Provide the (X, Y) coordinate of the cell's center where the given text is located.  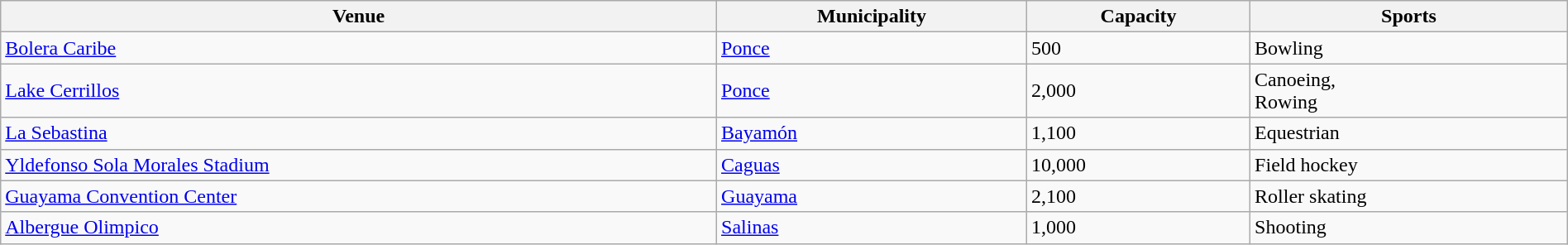
Canoeing, Rowing (1409, 91)
Guayama (872, 196)
Bolera Caribe (359, 48)
2,000 (1139, 91)
Shooting (1409, 228)
2,100 (1139, 196)
1,000 (1139, 228)
10,000 (1139, 165)
Lake Cerrillos (359, 91)
Salinas (872, 228)
La Sebastina (359, 133)
Roller skating (1409, 196)
Sports (1409, 17)
Municipality (872, 17)
Albergue Olimpico (359, 228)
Capacity (1139, 17)
500 (1139, 48)
Bayamón (872, 133)
Equestrian (1409, 133)
Venue (359, 17)
1,100 (1139, 133)
Guayama Convention Center (359, 196)
Field hockey (1409, 165)
Caguas (872, 165)
Bowling (1409, 48)
Yldefonso Sola Morales Stadium (359, 165)
